Identify which cell holds the provided text, then report its [x, y] central coordinate. 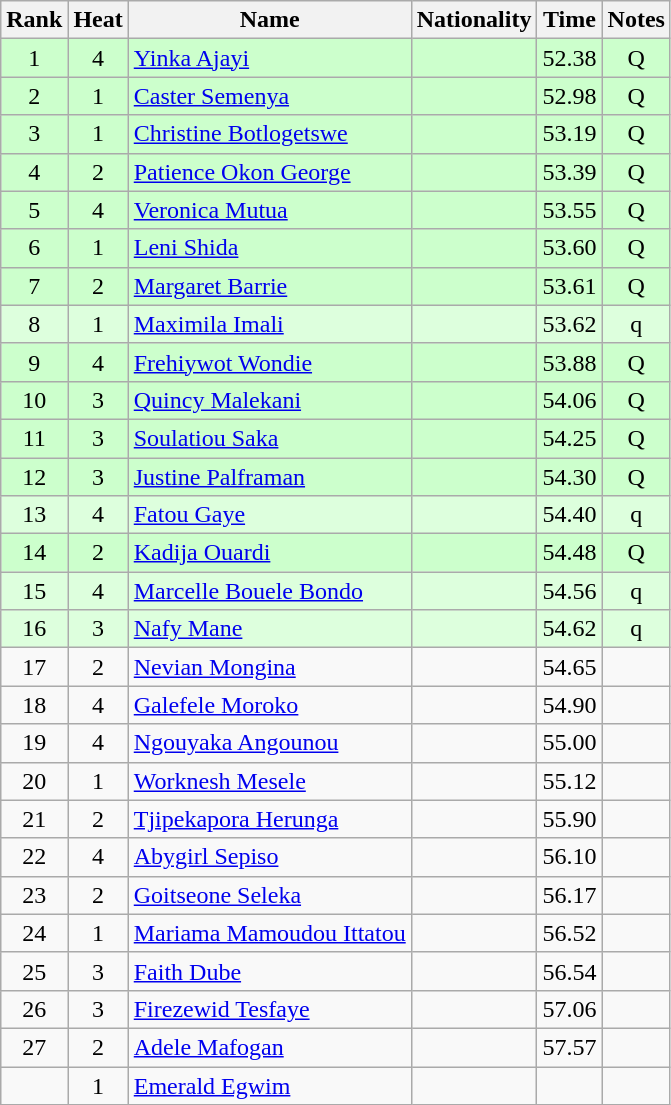
Quincy Malekani [270, 400]
5 [34, 210]
53.55 [570, 210]
Nafy Mane [270, 629]
22 [34, 857]
Veronica Mutua [270, 210]
53.60 [570, 248]
16 [34, 629]
57.57 [570, 1047]
54.06 [570, 400]
Galefele Moroko [270, 705]
Nevian Mongina [270, 667]
Justine Palframan [270, 477]
Emerald Egwim [270, 1085]
Tjipekapora Herunga [270, 819]
54.48 [570, 553]
23 [34, 895]
Maximila Imali [270, 324]
52.98 [570, 96]
57.06 [570, 1009]
24 [34, 933]
55.12 [570, 781]
54.90 [570, 705]
55.90 [570, 819]
20 [34, 781]
11 [34, 438]
27 [34, 1047]
13 [34, 515]
10 [34, 400]
Adele Mafogan [270, 1047]
Notes [636, 20]
18 [34, 705]
Mariama Mamoudou Ittatou [270, 933]
56.17 [570, 895]
Firezewid Tesfaye [270, 1009]
Caster Semenya [270, 96]
6 [34, 248]
54.62 [570, 629]
54.56 [570, 591]
Goitseone Seleka [270, 895]
Time [570, 20]
55.00 [570, 743]
53.62 [570, 324]
17 [34, 667]
Fatou Gaye [270, 515]
Name [270, 20]
Nationality [474, 20]
53.88 [570, 362]
54.30 [570, 477]
Ngouyaka Angounou [270, 743]
Faith Dube [270, 971]
Margaret Barrie [270, 286]
14 [34, 553]
56.10 [570, 857]
15 [34, 591]
54.65 [570, 667]
56.54 [570, 971]
Heat [98, 20]
7 [34, 286]
52.38 [570, 58]
Kadija Ouardi [270, 553]
Rank [34, 20]
25 [34, 971]
Worknesh Mesele [270, 781]
Soulatiou Saka [270, 438]
Yinka Ajayi [270, 58]
9 [34, 362]
53.19 [570, 134]
Abygirl Sepiso [270, 857]
Frehiywot Wondie [270, 362]
26 [34, 1009]
12 [34, 477]
Leni Shida [270, 248]
Patience Okon George [270, 172]
53.39 [570, 172]
56.52 [570, 933]
8 [34, 324]
54.40 [570, 515]
19 [34, 743]
Christine Botlogetswe [270, 134]
21 [34, 819]
54.25 [570, 438]
53.61 [570, 286]
Marcelle Bouele Bondo [270, 591]
